Return the (X, Y) coordinate for the center point of the cell that contains the specified text.  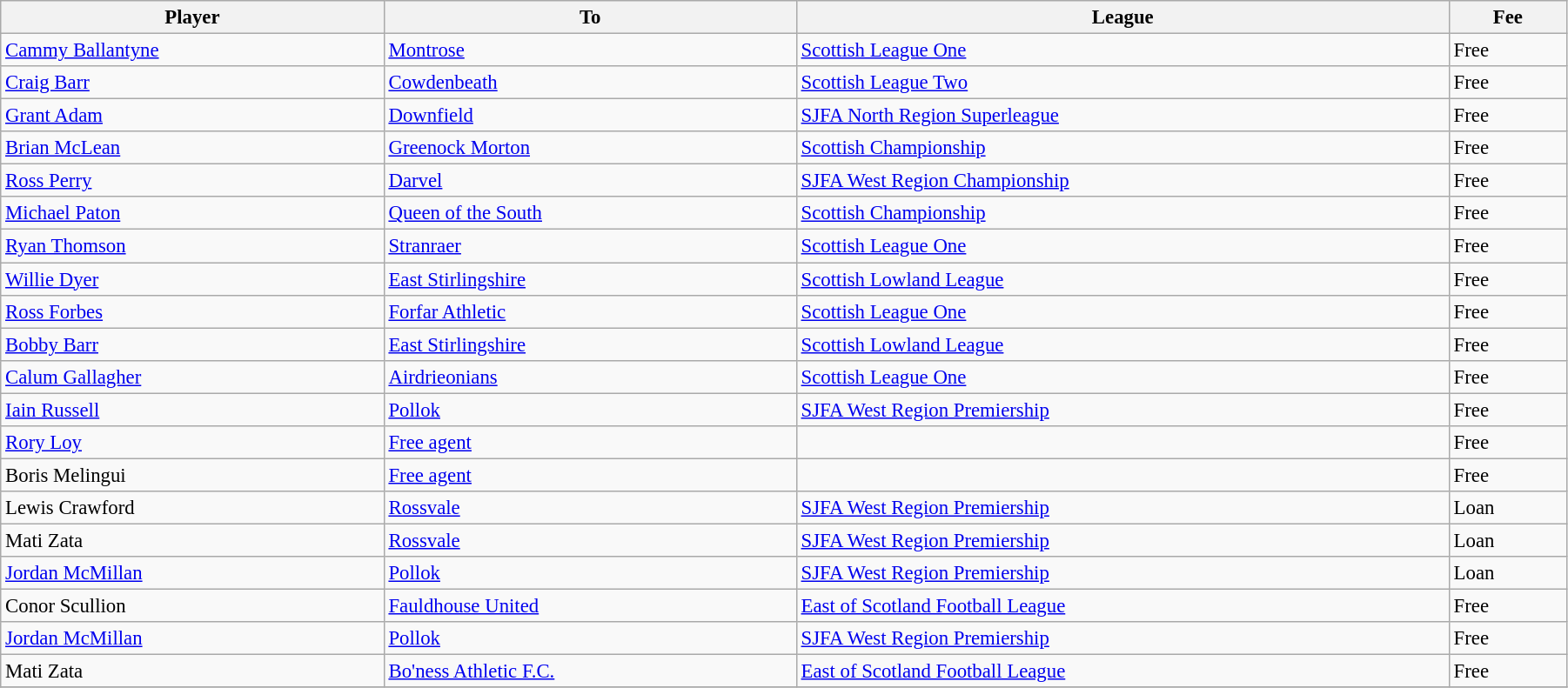
Craig Barr (192, 83)
Downfield (590, 116)
To (590, 17)
Bo'ness Athletic F.C. (590, 671)
Airdrieonians (590, 377)
Ross Forbes (192, 311)
League (1122, 17)
Grant Adam (192, 116)
Darvel (590, 181)
Cammy Ballantyne (192, 50)
Ryan Thomson (192, 246)
Scottish League Two (1122, 83)
Michael Paton (192, 213)
Calum Gallagher (192, 377)
Ross Perry (192, 181)
Montrose (590, 50)
Queen of the South (590, 213)
Conor Scullion (192, 606)
SJFA North Region Superleague (1122, 116)
Greenock Morton (590, 148)
Lewis Crawford (192, 508)
Bobby Barr (192, 344)
Player (192, 17)
Willie Dyer (192, 279)
Rory Loy (192, 443)
Forfar Athletic (590, 311)
Fauldhouse United (590, 606)
SJFA West Region Championship (1122, 181)
Stranraer (590, 246)
Boris Melingui (192, 475)
Iain Russell (192, 410)
Cowdenbeath (590, 83)
Fee (1507, 17)
Brian McLean (192, 148)
